Capture the cell that displays the provided text and extract its (x, y) central coordinate. 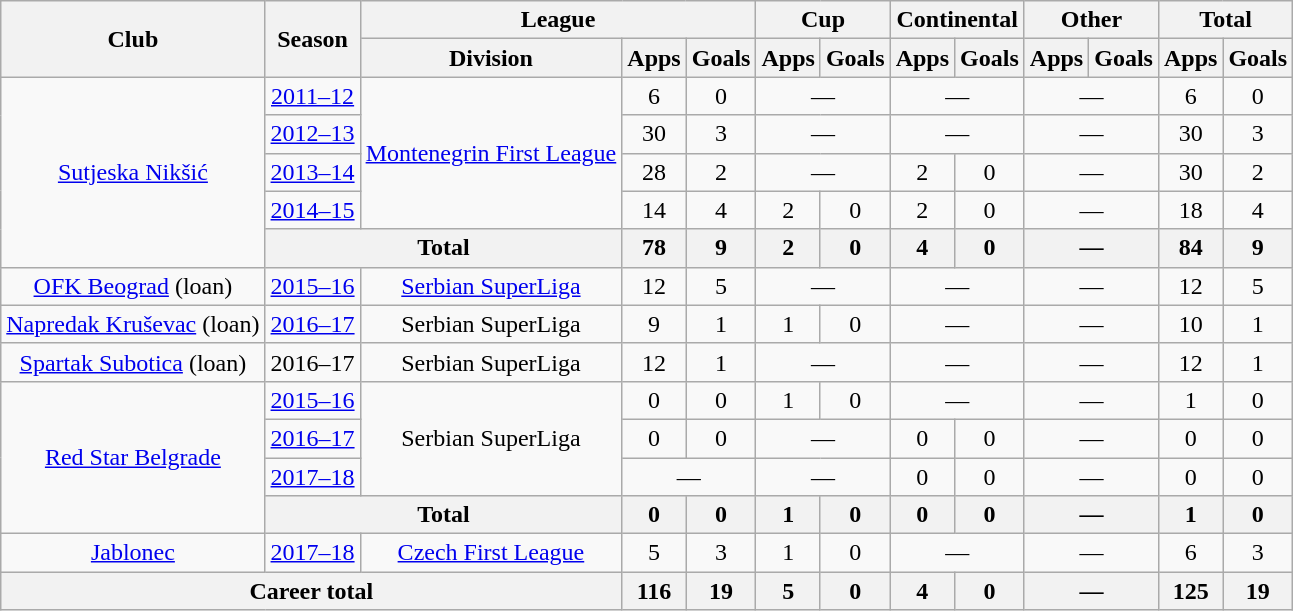
28 (654, 172)
Montenegrin First League (491, 153)
14 (654, 210)
2012–13 (312, 134)
Spartak Subotica (loan) (133, 362)
10 (1190, 324)
League (558, 20)
Czech First League (491, 553)
84 (1190, 248)
Cup (823, 20)
Sutjeska Nikšić (133, 172)
2011–12 (312, 96)
Red Star Belgrade (133, 457)
Career total (312, 591)
2014–15 (312, 210)
78 (654, 248)
Other (1091, 20)
OFK Beograd (loan) (133, 286)
125 (1190, 591)
Club (133, 39)
Continental (957, 20)
Division (491, 58)
18 (1190, 210)
Season (312, 39)
116 (654, 591)
2013–14 (312, 172)
Jablonec (133, 553)
Napredak Kruševac (loan) (133, 324)
